Pinpoint the cell where the given text exists, returning its (x, y) midpoint coordinate. 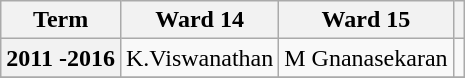
Ward 15 (366, 20)
K.Viswanathan (199, 58)
Ward 14 (199, 20)
M Gnanasekaran (366, 58)
Term (61, 20)
2011 -2016 (61, 58)
